Search for the cell housing the specified text and yield its (X, Y) center coordinate. 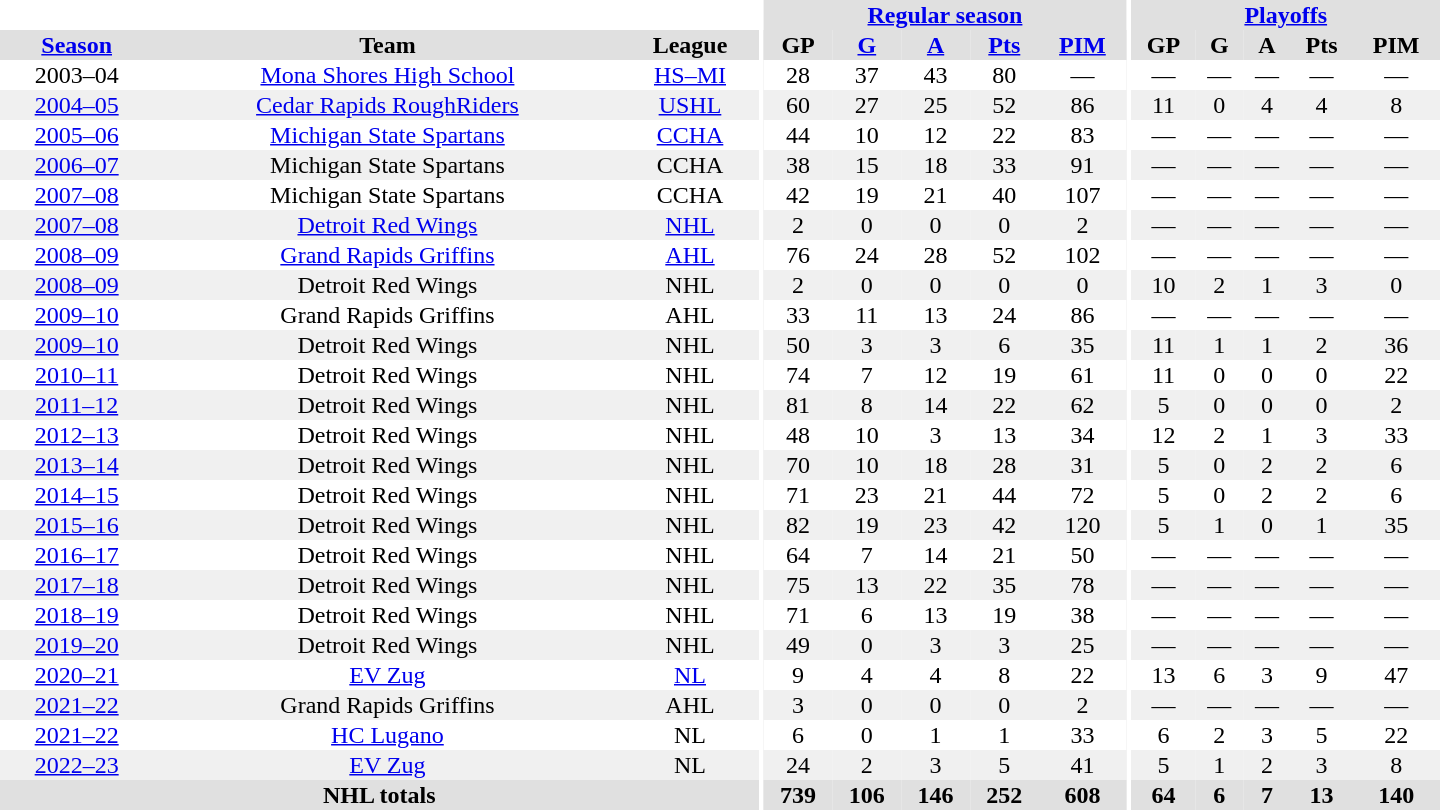
62 (1083, 405)
47 (1396, 675)
Team (387, 45)
34 (1083, 435)
76 (798, 255)
2004–05 (76, 105)
27 (866, 105)
41 (1083, 765)
HS–MI (690, 75)
74 (798, 375)
2013–14 (76, 465)
107 (1083, 195)
37 (866, 75)
Mona Shores High School (387, 75)
HC Lugano (387, 735)
2020–21 (76, 675)
102 (1083, 255)
Playoffs (1286, 15)
82 (798, 525)
252 (1004, 795)
48 (798, 435)
2015–16 (76, 525)
70 (798, 465)
2014–15 (76, 495)
2022–23 (76, 765)
91 (1083, 165)
739 (798, 795)
75 (798, 585)
120 (1083, 525)
60 (798, 105)
Regular season (946, 15)
2016–17 (76, 555)
2010–11 (76, 375)
106 (866, 795)
31 (1083, 465)
80 (1004, 75)
608 (1083, 795)
Season (76, 45)
2005–06 (76, 135)
61 (1083, 375)
49 (798, 645)
2003–04 (76, 75)
NHL totals (379, 795)
2006–07 (76, 165)
2011–12 (76, 405)
Cedar Rapids RoughRiders (387, 105)
72 (1083, 495)
League (690, 45)
2012–13 (76, 435)
15 (866, 165)
146 (936, 795)
81 (798, 405)
83 (1083, 135)
2017–18 (76, 585)
43 (936, 75)
40 (1004, 195)
USHL (690, 105)
36 (1396, 345)
140 (1396, 795)
78 (1083, 585)
2019–20 (76, 645)
2018–19 (76, 615)
